Return (x, y) of the center of cell containing provided text 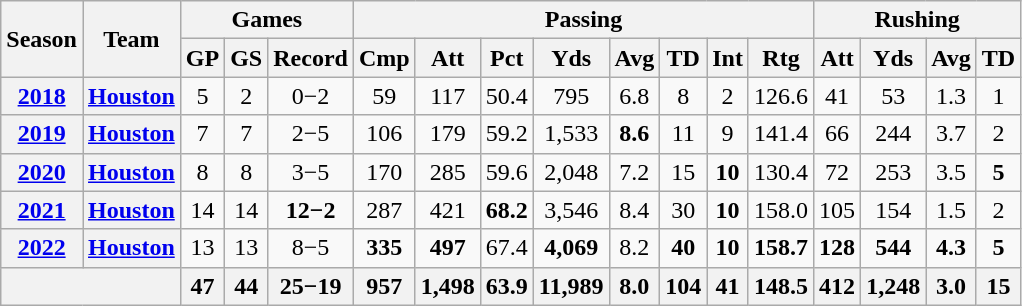
2021 (42, 210)
63.9 (506, 286)
11,989 (571, 286)
0−2 (311, 96)
11 (684, 134)
53 (894, 96)
Pct (506, 58)
3.7 (952, 134)
4.3 (952, 248)
126.6 (780, 96)
2,048 (571, 172)
12−2 (311, 210)
Season (42, 39)
Record (311, 58)
30 (684, 210)
154 (894, 210)
2−5 (311, 134)
7.2 (634, 172)
6.8 (634, 96)
1,533 (571, 134)
148.5 (780, 286)
9 (728, 134)
8.4 (634, 210)
Rushing (918, 20)
244 (894, 134)
3.0 (952, 286)
253 (894, 172)
158.7 (780, 248)
67.4 (506, 248)
Int (728, 58)
3−5 (311, 172)
287 (384, 210)
158.0 (780, 210)
412 (838, 286)
Cmp (384, 58)
3.5 (952, 172)
68.2 (506, 210)
8.2 (634, 248)
1,248 (894, 286)
2020 (42, 172)
1.5 (952, 210)
Rtg (780, 58)
Passing (583, 20)
59.2 (506, 134)
44 (246, 286)
Team (131, 39)
795 (571, 96)
8−5 (311, 248)
130.4 (780, 172)
66 (838, 134)
335 (384, 248)
1 (998, 96)
2022 (42, 248)
72 (838, 172)
1.3 (952, 96)
2018 (42, 96)
104 (684, 286)
170 (384, 172)
1,498 (448, 286)
117 (448, 96)
421 (448, 210)
179 (448, 134)
8.0 (634, 286)
47 (202, 286)
25−19 (311, 286)
3,546 (571, 210)
141.4 (780, 134)
4,069 (571, 248)
Games (266, 20)
8.6 (634, 134)
128 (838, 248)
40 (684, 248)
285 (448, 172)
544 (894, 248)
50.4 (506, 96)
106 (384, 134)
2019 (42, 134)
GS (246, 58)
59.6 (506, 172)
957 (384, 286)
GP (202, 58)
105 (838, 210)
59 (384, 96)
497 (448, 248)
